Pinpoint the cell where the given text exists, returning its [X, Y] midpoint coordinate. 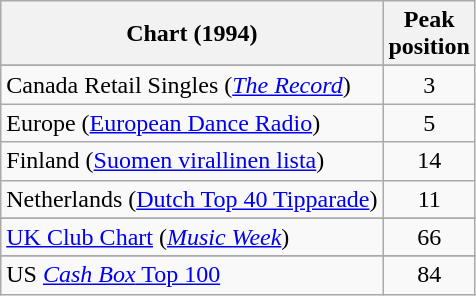
84 [429, 275]
UK Club Chart (Music Week) [192, 237]
Europe (European Dance Radio) [192, 123]
3 [429, 85]
14 [429, 161]
Finland (Suomen virallinen lista) [192, 161]
66 [429, 237]
5 [429, 123]
Peakposition [429, 34]
11 [429, 199]
Netherlands (Dutch Top 40 Tipparade) [192, 199]
Chart (1994) [192, 34]
Canada Retail Singles (The Record) [192, 85]
US Cash Box Top 100 [192, 275]
